Provide the [x, y] coordinate of the cell's center where the given text is located.  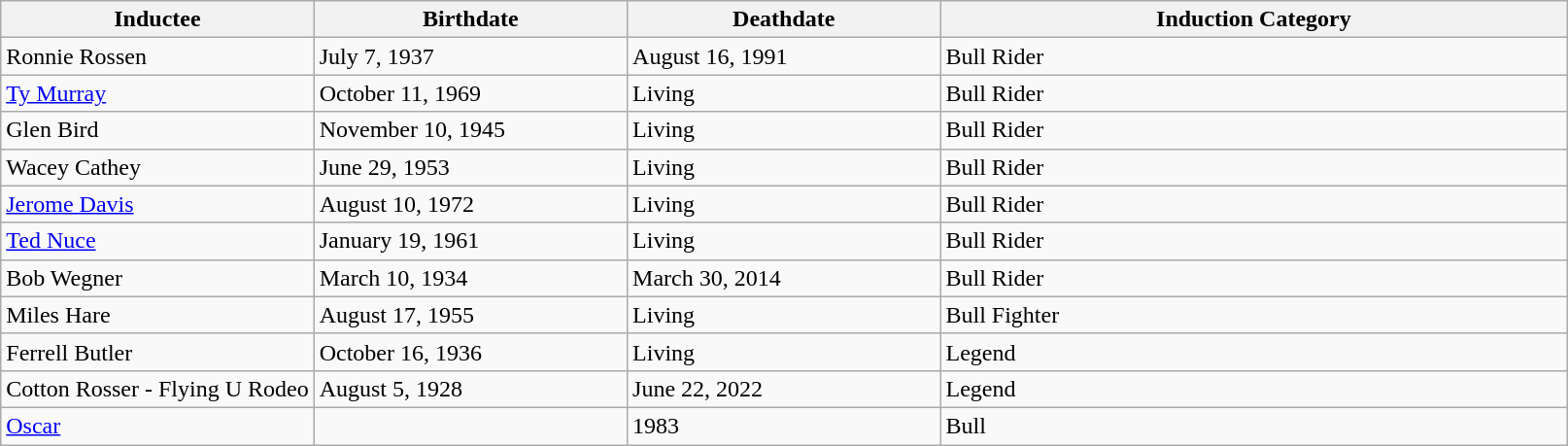
August 17, 1955 [470, 315]
Induction Category [1253, 19]
August 5, 1928 [470, 389]
Bob Wegner [157, 278]
Deathdate [784, 19]
1983 [784, 426]
Oscar [157, 426]
October 16, 1936 [470, 352]
Ty Murray [157, 93]
November 10, 1945 [470, 130]
Jerome Davis [157, 204]
Bull Fighter [1253, 315]
Glen Bird [157, 130]
March 10, 1934 [470, 278]
July 7, 1937 [470, 56]
October 11, 1969 [470, 93]
Ferrell Butler [157, 352]
June 29, 1953 [470, 167]
Ronnie Rossen [157, 56]
Ted Nuce [157, 241]
Miles Hare [157, 315]
Bull [1253, 426]
June 22, 2022 [784, 389]
August 10, 1972 [470, 204]
Birthdate [470, 19]
Cotton Rosser - Flying U Rodeo [157, 389]
March 30, 2014 [784, 278]
Inductee [157, 19]
Wacey Cathey [157, 167]
August 16, 1991 [784, 56]
January 19, 1961 [470, 241]
